Return the [x, y] coordinate for the center point of the cell that contains the specified text.  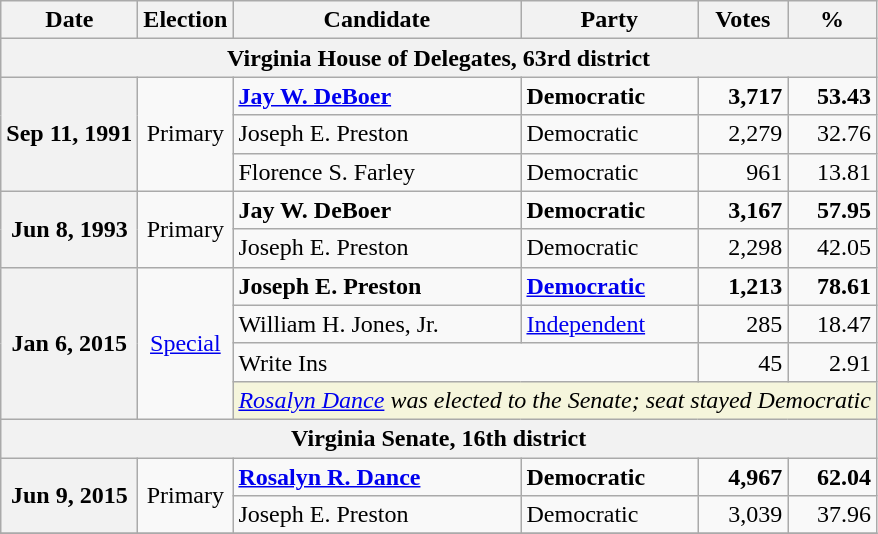
3,717 [743, 96]
% [832, 20]
285 [743, 324]
Date [70, 20]
Jun 9, 2015 [70, 496]
78.61 [832, 286]
53.43 [832, 96]
Write Ins [466, 362]
37.96 [832, 515]
Florence S. Farley [377, 172]
Party [610, 20]
57.95 [832, 210]
Virginia Senate, 16th district [439, 438]
Election [186, 20]
45 [743, 362]
3,039 [743, 515]
3,167 [743, 210]
42.05 [832, 248]
18.47 [832, 324]
32.76 [832, 134]
2.91 [832, 362]
William H. Jones, Jr. [377, 324]
Jun 8, 1993 [70, 229]
Rosalyn R. Dance [377, 477]
62.04 [832, 477]
Jan 6, 2015 [70, 343]
13.81 [832, 172]
1,213 [743, 286]
Rosalyn Dance was elected to the Senate; seat stayed Democratic [555, 400]
2,279 [743, 134]
4,967 [743, 477]
Sep 11, 1991 [70, 134]
961 [743, 172]
Independent [610, 324]
Special [186, 343]
Virginia House of Delegates, 63rd district [439, 58]
2,298 [743, 248]
Candidate [377, 20]
Votes [743, 20]
